Locate the cell with the specified text and output its [x, y] center coordinate. 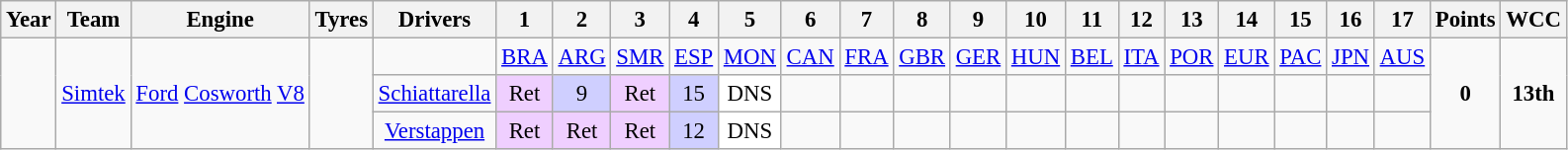
POR [1192, 57]
2 [581, 20]
8 [921, 20]
Verstappen [434, 131]
11 [1091, 20]
GBR [921, 57]
4 [694, 20]
PAC [1301, 57]
10 [1036, 20]
0 [1465, 95]
Schiattarella [434, 94]
Ford Cosworth V8 [219, 95]
1 [524, 20]
ITA [1141, 57]
Team [93, 20]
14 [1247, 20]
FRA [866, 57]
MON [750, 57]
JPN [1350, 57]
Simtek [93, 95]
5 [750, 20]
EUR [1247, 57]
3 [641, 20]
Points [1465, 20]
SMR [641, 57]
Drivers [434, 20]
ESP [694, 57]
AUS [1402, 57]
BEL [1091, 57]
6 [811, 20]
16 [1350, 20]
7 [866, 20]
CAN [811, 57]
13th [1533, 95]
GER [978, 57]
Year [29, 20]
Engine [219, 20]
HUN [1036, 57]
17 [1402, 20]
Tyres [341, 20]
BRA [524, 57]
ARG [581, 57]
WCC [1533, 20]
13 [1192, 20]
